Identify which cell holds the provided text, then report its [X, Y] central coordinate. 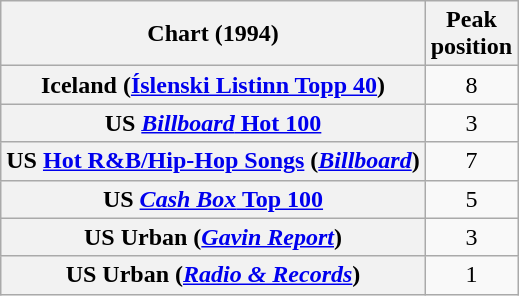
Chart (1994) [213, 34]
Iceland (Íslenski Listinn Topp 40) [213, 85]
7 [471, 161]
Peakposition [471, 34]
US Urban (Radio & Records) [213, 275]
US Billboard Hot 100 [213, 123]
5 [471, 199]
US Hot R&B/Hip-Hop Songs (Billboard) [213, 161]
8 [471, 85]
US Urban (Gavin Report) [213, 237]
US Cash Box Top 100 [213, 199]
1 [471, 275]
